Locate the cell with the specified text and output its (X, Y) center coordinate. 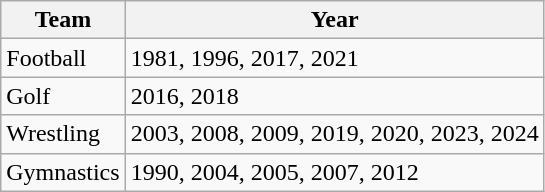
Wrestling (63, 134)
Year (334, 20)
2016, 2018 (334, 96)
Gymnastics (63, 172)
Football (63, 58)
1981, 1996, 2017, 2021 (334, 58)
Golf (63, 96)
Team (63, 20)
2003, 2008, 2009, 2019, 2020, 2023, 2024 (334, 134)
1990, 2004, 2005, 2007, 2012 (334, 172)
